Capture the cell that displays the provided text and extract its [X, Y] central coordinate. 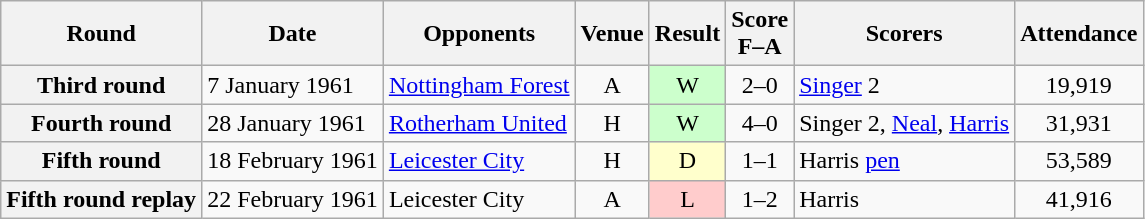
Venue [612, 34]
1–2 [760, 199]
Singer 2, Neal, Harris [904, 123]
22 February 1961 [293, 199]
Fifth round replay [102, 199]
Attendance [1079, 34]
Rotherham United [479, 123]
41,916 [1079, 199]
Date [293, 34]
19,919 [1079, 85]
1–1 [760, 161]
Fourth round [102, 123]
53,589 [1079, 161]
Harris pen [904, 161]
Round [102, 34]
Opponents [479, 34]
ScoreF–A [760, 34]
Scorers [904, 34]
7 January 1961 [293, 85]
28 January 1961 [293, 123]
Harris [904, 199]
L [687, 199]
4–0 [760, 123]
Fifth round [102, 161]
Third round [102, 85]
Nottingham Forest [479, 85]
2–0 [760, 85]
Singer 2 [904, 85]
Result [687, 34]
18 February 1961 [293, 161]
D [687, 161]
31,931 [1079, 123]
